Determine the [X, Y] coordinate at the center of the cell enclosing the given text.  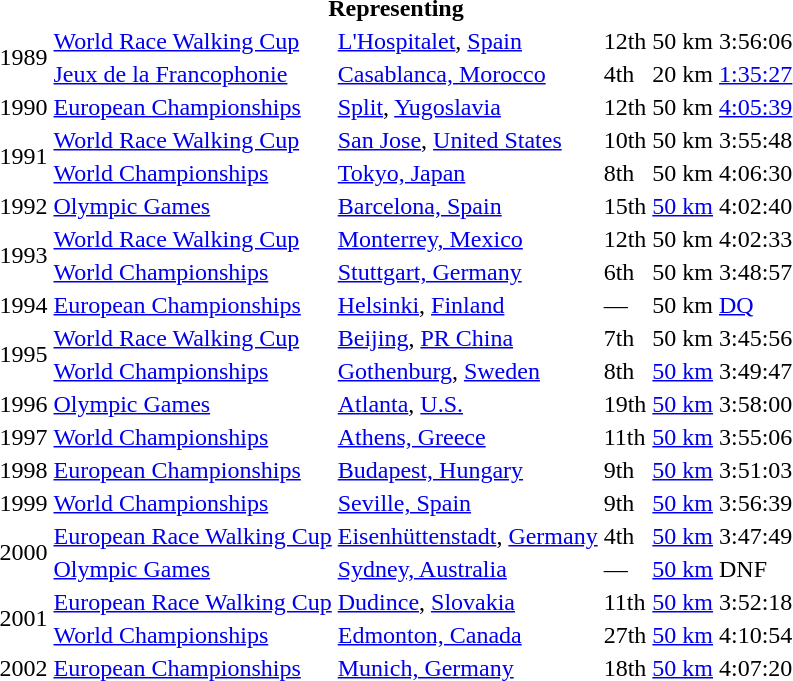
7th [625, 338]
Barcelona, Spain [468, 206]
10th [625, 140]
Edmonton, Canada [468, 635]
Split, Yugoslavia [468, 107]
San Jose, United States [468, 140]
Casablanca, Morocco [468, 74]
Tokyo, Japan [468, 173]
27th [625, 635]
Sydney, Australia [468, 569]
Budapest, Hungary [468, 470]
Athens, Greece [468, 437]
Helsinki, Finland [468, 305]
Atlanta, U.S. [468, 404]
15th [625, 206]
Stuttgart, Germany [468, 272]
Eisenhüttenstadt, Germany [468, 536]
6th [625, 272]
Beijing, PR China [468, 338]
Seville, Spain [468, 503]
Gothenburg, Sweden [468, 371]
Dudince, Slovakia [468, 602]
L'Hospitalet, Spain [468, 41]
20 km [683, 74]
19th [625, 404]
Jeux de la Francophonie [192, 74]
Monterrey, Mexico [468, 239]
